From the cell containing the given text, extract its center point as [x, y] coordinate. 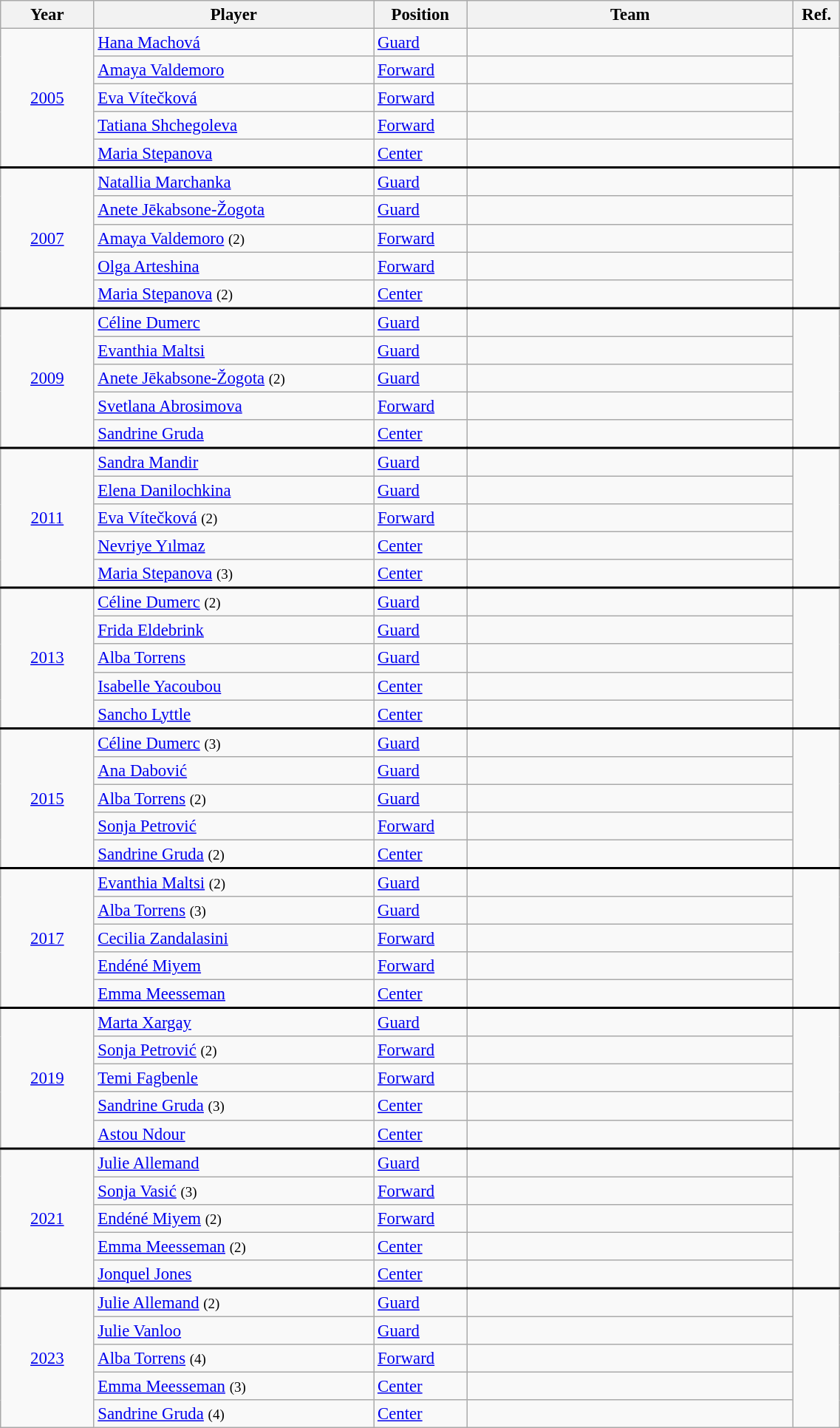
Julie Vanloo [233, 1330]
Julie Allemand (2) [233, 1302]
Alba Torrens [233, 659]
Astou Ndour [233, 1134]
Evanthia Maltsi (2) [233, 883]
Alba Torrens (3) [233, 911]
Position [420, 15]
Elena Danilochkina [233, 491]
Amaya Valdemoro [233, 70]
Evanthia Maltsi [233, 350]
Marta Xargay [233, 1022]
Sandrine Gruda (3) [233, 1106]
Cecilia Zandalasini [233, 939]
Julie Allemand [233, 1163]
2013 [47, 658]
Svetlana Abrosimova [233, 406]
2005 [47, 99]
2015 [47, 798]
Natallia Marchanka [233, 182]
2017 [47, 939]
2021 [47, 1218]
Jonquel Jones [233, 1274]
Frida Eldebrink [233, 630]
Temi Fagbenle [233, 1078]
Tatiana Shchegoleva [233, 126]
Emma Meesseman [233, 994]
Team [630, 15]
Alba Torrens (4) [233, 1359]
Sandrine Gruda (4) [233, 1414]
Sonja Vasić (3) [233, 1191]
Sandrine Gruda (2) [233, 854]
Anete Jēkabsone-Žogota [233, 211]
2019 [47, 1078]
2023 [47, 1359]
Emma Meesseman (3) [233, 1387]
Nevriye Yılmaz [233, 546]
Sonja Petrović (2) [233, 1050]
Hana Machová [233, 43]
2009 [47, 378]
Endéné Miyem [233, 966]
Sandrine Gruda [233, 434]
Ana Dabović [233, 770]
Isabelle Yacoubou [233, 686]
Sonja Petrović [233, 826]
Sancho Lyttle [233, 714]
Emma Meesseman (2) [233, 1246]
Eva Vítečková (2) [233, 518]
Player [233, 15]
2011 [47, 517]
Maria Stepanova (2) [233, 293]
Year [47, 15]
2007 [47, 238]
Amaya Valdemoro (2) [233, 238]
Endéné Miyem (2) [233, 1218]
Maria Stepanova [233, 154]
Olga Arteshina [233, 266]
Céline Dumerc (3) [233, 742]
Sandra Mandir [233, 462]
Céline Dumerc (2) [233, 602]
Alba Torrens (2) [233, 798]
Eva Vítečková [233, 98]
Ref. [817, 15]
Maria Stepanova (3) [233, 574]
Anete Jēkabsone-Žogota (2) [233, 378]
Céline Dumerc [233, 322]
